Output the [x, y] coordinate of the center of the cell containing the given text.  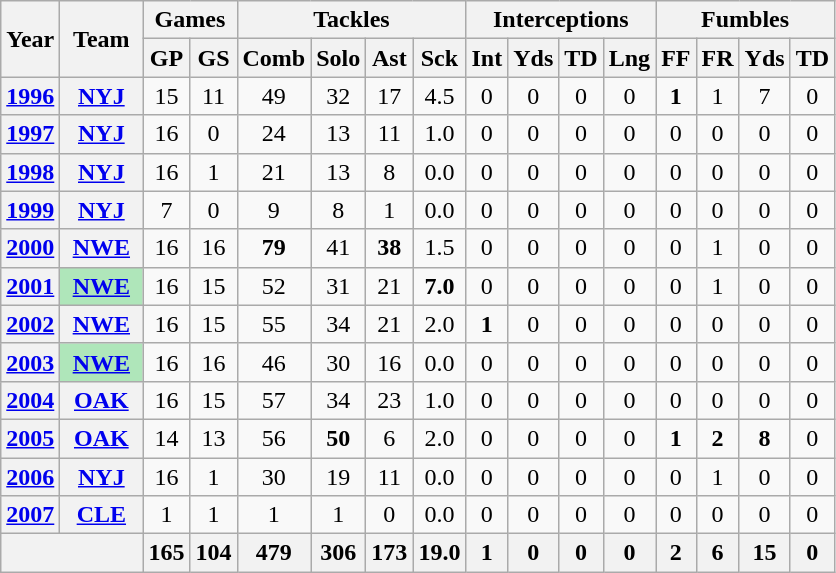
38 [390, 248]
1998 [30, 172]
Lng [629, 58]
17 [390, 96]
2003 [30, 362]
Int [487, 58]
57 [274, 400]
FF [676, 58]
Fumbles [746, 20]
4.5 [440, 96]
19 [338, 477]
7.0 [440, 286]
52 [274, 286]
Solo [338, 58]
Ast [390, 58]
1996 [30, 96]
1.5 [440, 248]
GS [214, 58]
Year [30, 39]
24 [274, 134]
104 [214, 553]
2006 [30, 477]
Sck [440, 58]
56 [274, 438]
Team [102, 39]
Tackles [352, 20]
50 [338, 438]
2004 [30, 400]
165 [166, 553]
31 [338, 286]
23 [390, 400]
FR [718, 58]
2000 [30, 248]
79 [274, 248]
49 [274, 96]
1997 [30, 134]
173 [390, 553]
46 [274, 362]
GP [166, 58]
41 [338, 248]
2007 [30, 515]
479 [274, 553]
Interceptions [561, 20]
55 [274, 324]
Games [190, 20]
2001 [30, 286]
32 [338, 96]
CLE [102, 515]
19.0 [440, 553]
1999 [30, 210]
14 [166, 438]
306 [338, 553]
2005 [30, 438]
2002 [30, 324]
Comb [274, 58]
9 [274, 210]
